Capture the cell that displays the provided text and extract its (x, y) central coordinate. 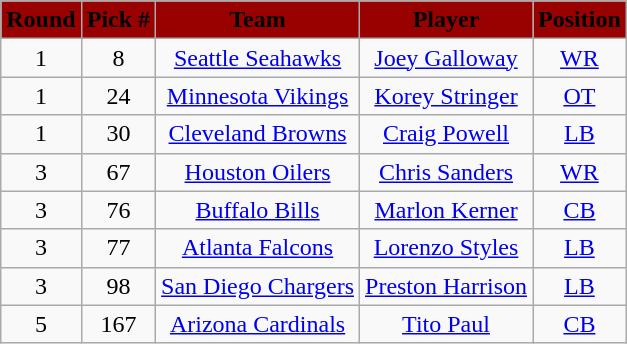
5 (41, 324)
Team (258, 20)
98 (118, 286)
24 (118, 96)
Minnesota Vikings (258, 96)
San Diego Chargers (258, 286)
Lorenzo Styles (446, 248)
67 (118, 172)
Cleveland Browns (258, 134)
Player (446, 20)
Arizona Cardinals (258, 324)
Joey Galloway (446, 58)
Position (580, 20)
Atlanta Falcons (258, 248)
8 (118, 58)
Seattle Seahawks (258, 58)
Tito Paul (446, 324)
77 (118, 248)
Pick # (118, 20)
Houston Oilers (258, 172)
Buffalo Bills (258, 210)
Chris Sanders (446, 172)
OT (580, 96)
Preston Harrison (446, 286)
76 (118, 210)
Round (41, 20)
167 (118, 324)
Craig Powell (446, 134)
Korey Stringer (446, 96)
30 (118, 134)
Marlon Kerner (446, 210)
